Pinpoint the cell where the given text exists, returning its (X, Y) midpoint coordinate. 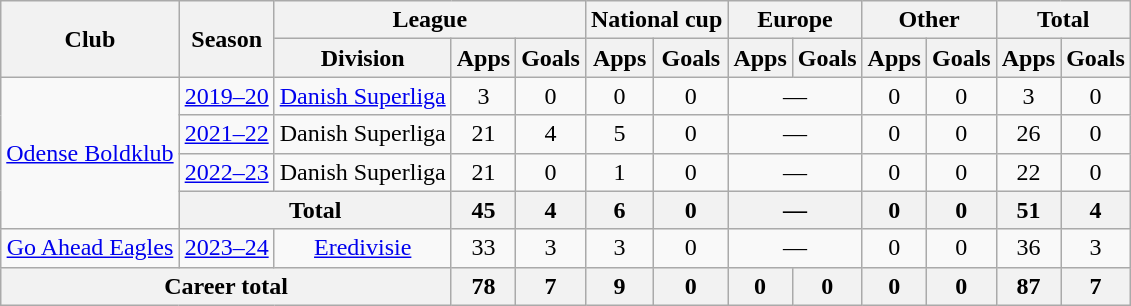
Career total (226, 286)
Eredivisie (362, 248)
36 (1028, 248)
22 (1028, 172)
1 (619, 172)
9 (619, 286)
Other (929, 20)
45 (483, 210)
26 (1028, 134)
51 (1028, 210)
2019–20 (226, 96)
87 (1028, 286)
2023–24 (226, 248)
League (430, 20)
Go Ahead Eagles (90, 248)
2022–23 (226, 172)
2021–22 (226, 134)
National cup (656, 20)
6 (619, 210)
Europe (795, 20)
Club (90, 39)
5 (619, 134)
Division (362, 58)
33 (483, 248)
Odense Boldklub (90, 153)
78 (483, 286)
Season (226, 39)
